Locate the cell with the specified text and output its (x, y) center coordinate. 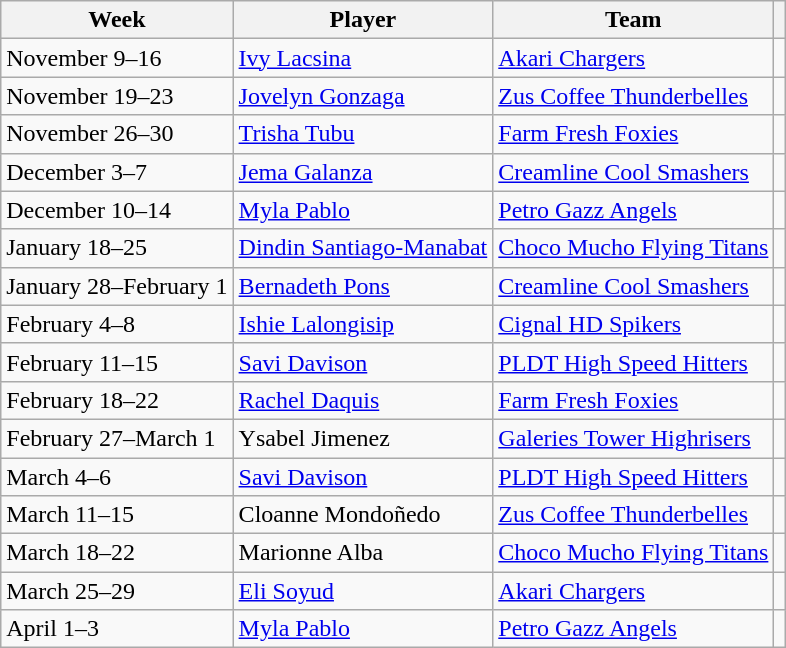
Player (363, 20)
Eli Soyud (363, 591)
March 4–6 (117, 477)
Galeries Tower Highrisers (634, 438)
Team (634, 20)
Rachel Daquis (363, 400)
March 18–22 (117, 553)
Dindin Santiago-Manabat (363, 248)
Ysabel Jimenez (363, 438)
February 27–March 1 (117, 438)
Ivy Lacsina (363, 58)
Cignal HD Spikers (634, 324)
February 4–8 (117, 324)
Marionne Alba (363, 553)
March 25–29 (117, 591)
November 19–23 (117, 96)
December 3–7 (117, 172)
January 18–25 (117, 248)
April 1–3 (117, 629)
November 26–30 (117, 134)
Cloanne Mondoñedo (363, 515)
Week (117, 20)
December 10–14 (117, 210)
Jema Galanza (363, 172)
Bernadeth Pons (363, 286)
February 11–15 (117, 362)
March 11–15 (117, 515)
February 18–22 (117, 400)
Ishie Lalongisip (363, 324)
November 9–16 (117, 58)
Trisha Tubu (363, 134)
Jovelyn Gonzaga (363, 96)
January 28–February 1 (117, 286)
